For the text-containing cell, return its midpoint in (x, y) coordinate format. 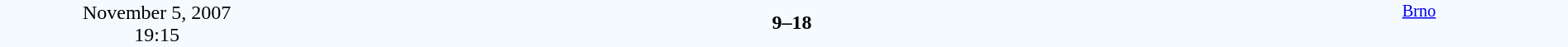
November 5, 200719:15 (157, 23)
9–18 (791, 22)
Brno (1419, 23)
